Find where the given text appears and provide that cell's center as [X, Y] coordinate. 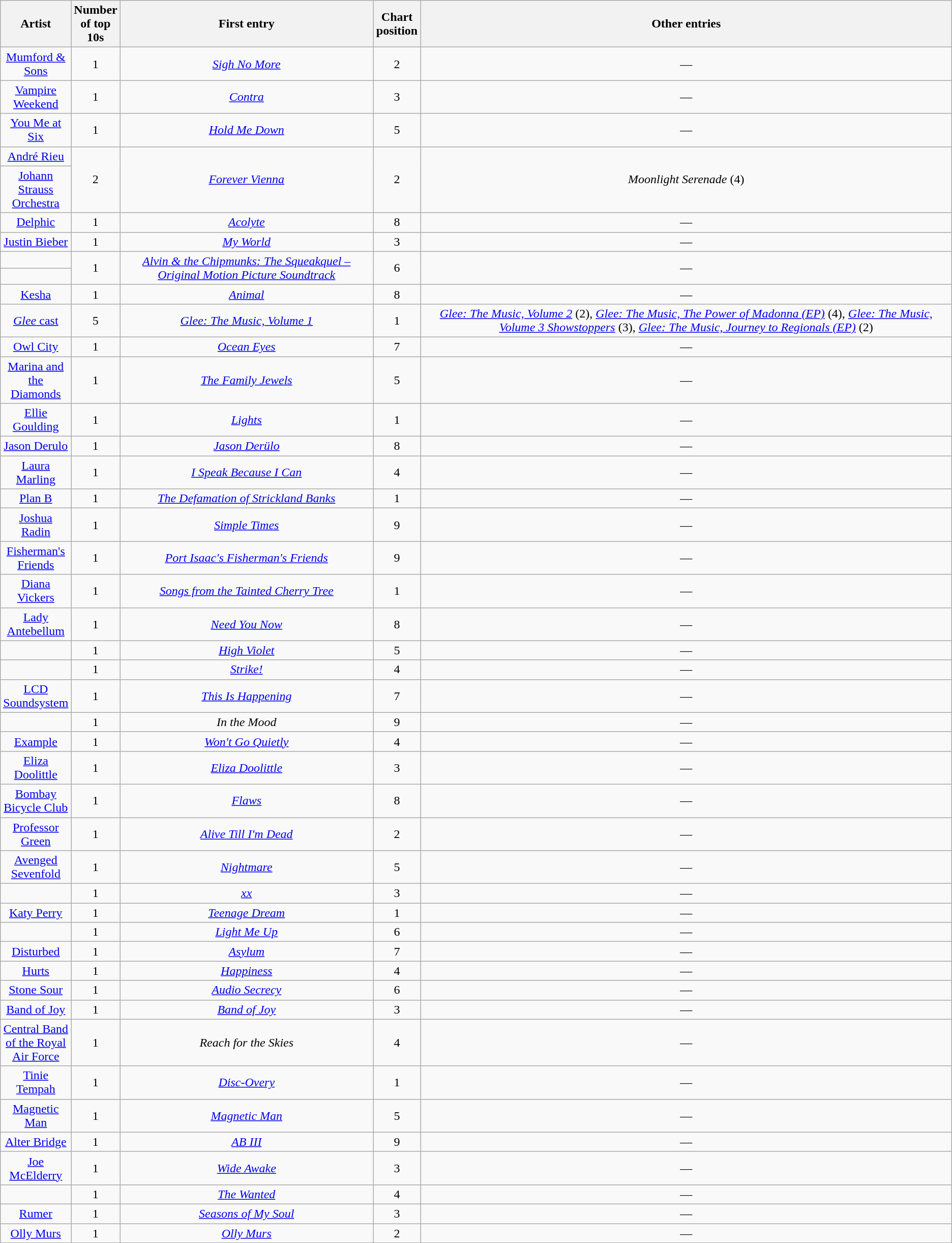
Tinie Tempah [36, 1083]
Jason Derulo [36, 446]
Songs from the Tainted Cherry Tree [247, 591]
Central Band of the Royal Air Force [36, 1043]
AB III [247, 1142]
This Is Happening [247, 696]
Ellie Goulding [36, 420]
The Wanted [247, 1194]
Alter Bridge [36, 1142]
Audio Secrecy [247, 990]
Plan B [36, 499]
Alive Till I'm Dead [247, 833]
The Family Jewels [247, 380]
Moonlight Serenade (4) [686, 180]
My World [247, 242]
Acolyte [247, 222]
Justin Bieber [36, 242]
Number of top 10s [96, 24]
Stone Sour [36, 990]
Katy Perry [36, 913]
Owl City [36, 346]
LCD Soundsystem [36, 696]
Need You Now [247, 624]
Disturbed [36, 951]
Simple Times [247, 525]
Disc-Overy [247, 1083]
Asylum [247, 951]
In the Mood [247, 722]
I Speak Because I Can [247, 472]
Lady Antebellum [36, 624]
Flaws [247, 801]
Kesha [36, 294]
Fisherman's Friends [36, 558]
Hold Me Down [247, 130]
Nightmare [247, 867]
Joshua Radin [36, 525]
Sigh No More [247, 64]
Wide Awake [247, 1168]
Glee: The Music, Volume 1 [247, 321]
The Defamation of Strickland Banks [247, 499]
Avenged Sevenfold [36, 867]
Marina and the Diamonds [36, 380]
Jason Derülo [247, 446]
High Violet [247, 650]
Alvin & the Chipmunks: The Squeakquel – Original Motion Picture Soundtrack [247, 268]
You Me at Six [36, 130]
Reach for the Skies [247, 1043]
Vampire Weekend [36, 97]
Bombay Bicycle Club [36, 801]
Glee cast [36, 321]
Mumford & Sons [36, 64]
Strike! [247, 670]
Light Me Up [247, 932]
Rumer [36, 1213]
Professor Green [36, 833]
Seasons of My Soul [247, 1213]
Other entries [686, 24]
Joe McElderry [36, 1168]
Hurts [36, 971]
Won't Go Quietly [247, 741]
Forever Vienna [247, 180]
Lights [247, 420]
Happiness [247, 971]
Port Isaac's Fisherman's Friends [247, 558]
Laura Marling [36, 472]
Chart position [397, 24]
Delphic [36, 222]
Ocean Eyes [247, 346]
Artist [36, 24]
Animal [247, 294]
Teenage Dream [247, 913]
Example [36, 741]
First entry [247, 24]
Contra [247, 97]
Johann Strauss Orchestra [36, 189]
Diana Vickers [36, 591]
xx [247, 893]
André Rieu [36, 156]
